Extract the [X, Y] coordinate from the center of the cell holding the provided text.  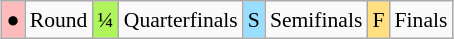
Round [59, 20]
● [14, 20]
S [254, 20]
¼ [105, 20]
Quarterfinals [181, 20]
Finals [422, 20]
Semifinals [316, 20]
F [378, 20]
